Return the [x, y] coordinate for the center point of the cell that contains the specified text.  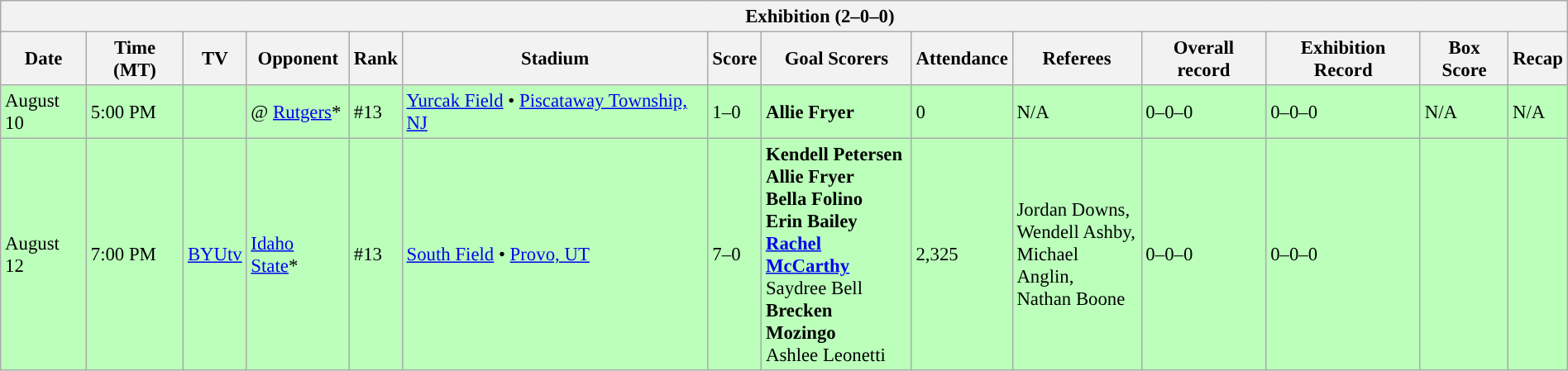
Jordan Downs, Wendell Ashby, Michael Anglin, Nathan Boone [1077, 254]
Referees [1077, 58]
Date [44, 58]
Box Score [1464, 58]
Exhibition Record [1343, 58]
1–0 [734, 112]
Goal Scorers [837, 58]
August 10 [44, 112]
Kendell Petersen Allie Fryer Bella Folino Erin Bailey Rachel McCarthy Saydree Bell Brecken Mozingo Ashlee Leonetti [837, 254]
Opponent [298, 58]
7–0 [734, 254]
Allie Fryer [837, 112]
@ Rutgers* [298, 112]
2,325 [962, 254]
South Field • Provo, UT [555, 254]
7:00 PM [134, 254]
Score [734, 58]
BYUtv [215, 254]
0 [962, 112]
Recap [1538, 58]
Time (MT) [134, 58]
Idaho State* [298, 254]
August 12 [44, 254]
Rank [375, 58]
TV [215, 58]
Exhibition (2–0–0) [784, 17]
5:00 PM [134, 112]
Attendance [962, 58]
Stadium [555, 58]
Overall record [1204, 58]
Yurcak Field • Piscataway Township, NJ [555, 112]
